Identify which cell holds the provided text, then report its (x, y) central coordinate. 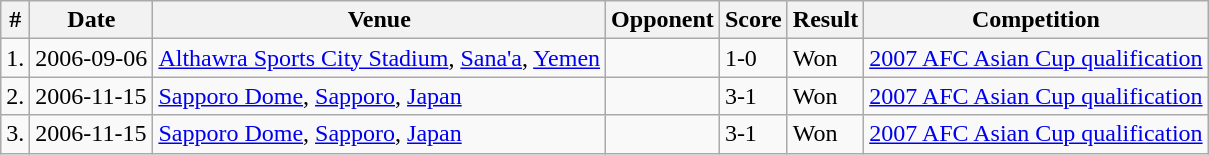
Althawra Sports City Stadium, Sana'a, Yemen (380, 58)
1. (16, 58)
Score (753, 20)
Result (825, 20)
Venue (380, 20)
2006-09-06 (92, 58)
Date (92, 20)
Competition (1036, 20)
2. (16, 96)
3. (16, 134)
Opponent (663, 20)
1-0 (753, 58)
# (16, 20)
